Return the (X, Y) coordinate for the center point of the cell that contains the specified text.  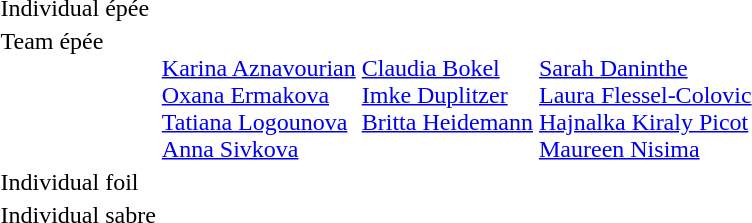
Claudia BokelImke DuplitzerBritta Heidemann (447, 95)
Karina AznavourianOxana ErmakovaTatiana LogounovaAnna Sivkova (258, 95)
